Pinpoint the cell where the given text exists, returning its (X, Y) midpoint coordinate. 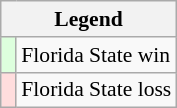
Florida State loss (96, 90)
Florida State win (96, 55)
Legend (89, 19)
